Search for the cell housing the specified text and yield its [X, Y] center coordinate. 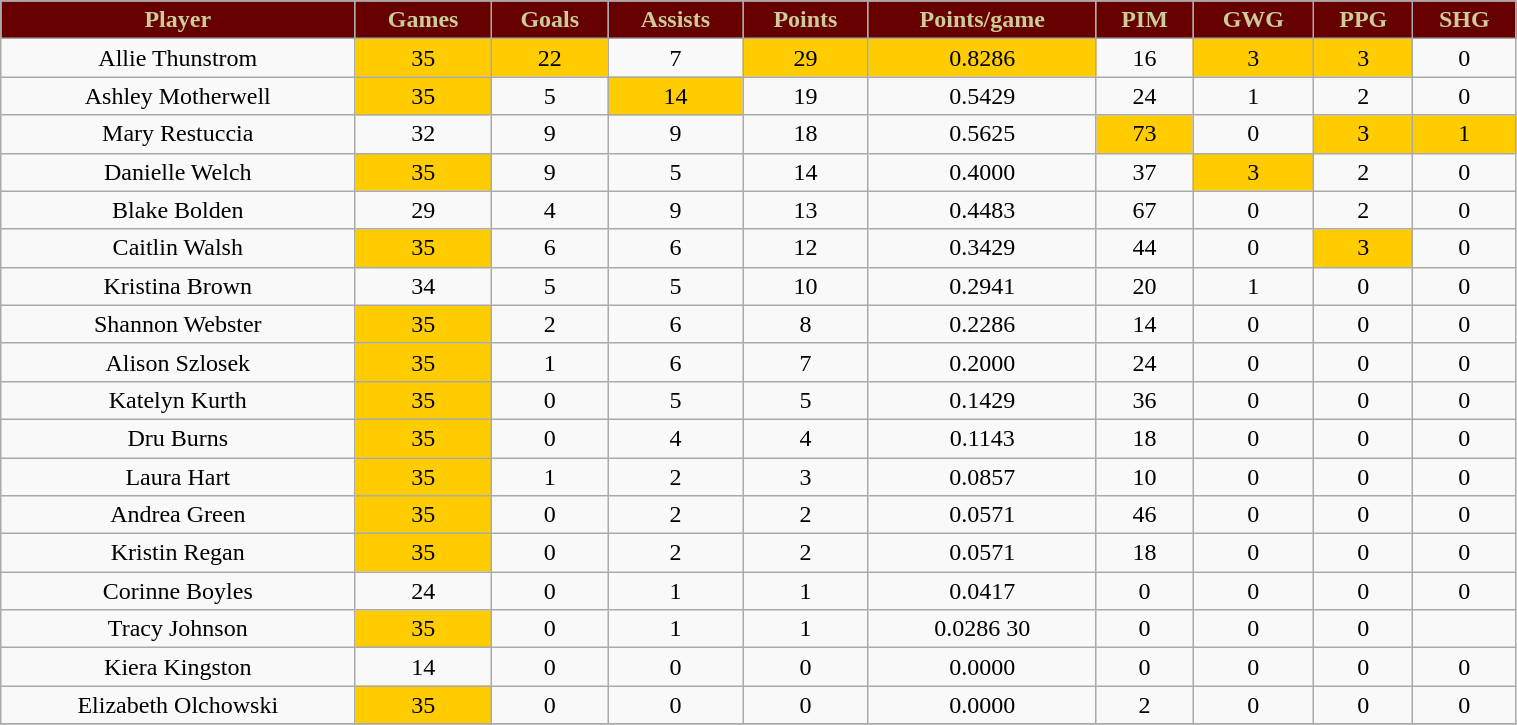
Tracy Johnson [178, 629]
Kristina Brown [178, 286]
12 [806, 248]
PPG [1364, 20]
Laura Hart [178, 477]
0.5625 [982, 134]
0.2941 [982, 286]
Mary Restuccia [178, 134]
Kristin Regan [178, 553]
Elizabeth Olchowski [178, 705]
36 [1144, 400]
Dru Burns [178, 438]
19 [806, 96]
Katelyn Kurth [178, 400]
0.4000 [982, 172]
0.5429 [982, 96]
34 [424, 286]
Assists [675, 20]
16 [1144, 58]
Allie Thunstrom [178, 58]
Alison Szlosek [178, 362]
Andrea Green [178, 515]
0.1143 [982, 438]
Goals [550, 20]
Shannon Webster [178, 324]
44 [1144, 248]
PIM [1144, 20]
Player [178, 20]
67 [1144, 210]
Kiera Kingston [178, 667]
Danielle Welch [178, 172]
0.0286 30 [982, 629]
SHG [1464, 20]
0.3429 [982, 248]
0.0857 [982, 477]
Blake Bolden [178, 210]
0.0417 [982, 591]
73 [1144, 134]
0.2000 [982, 362]
0.1429 [982, 400]
Ashley Motherwell [178, 96]
Caitlin Walsh [178, 248]
46 [1144, 515]
32 [424, 134]
13 [806, 210]
Corinne Boyles [178, 591]
0.4483 [982, 210]
Points [806, 20]
GWG [1254, 20]
22 [550, 58]
Points/game [982, 20]
20 [1144, 286]
Games [424, 20]
0.2286 [982, 324]
37 [1144, 172]
8 [806, 324]
0.8286 [982, 58]
